Pinpoint the cell where the given text exists, returning its [x, y] midpoint coordinate. 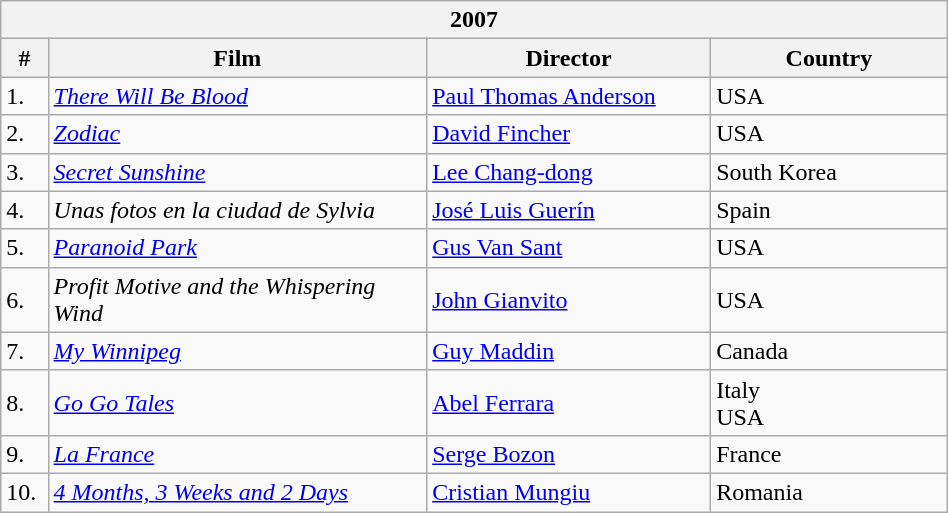
8. [24, 402]
Zodiac [238, 134]
Gus Van Sant [569, 248]
9. [24, 454]
Film [238, 58]
France [830, 454]
La France [238, 454]
South Korea [830, 172]
7. [24, 351]
Country [830, 58]
Romania [830, 492]
My Winnipeg [238, 351]
Lee Chang-dong [569, 172]
There Will Be Blood [238, 96]
1. [24, 96]
Paul Thomas Anderson [569, 96]
5. [24, 248]
2007 [474, 20]
Profit Motive and the Whispering Wind [238, 300]
# [24, 58]
Canada [830, 351]
Serge Bozon [569, 454]
4. [24, 210]
ItalyUSA [830, 402]
Secret Sunshine [238, 172]
Paranoid Park [238, 248]
Guy Maddin [569, 351]
6. [24, 300]
Spain [830, 210]
Unas fotos en la ciudad de Sylvia [238, 210]
Director [569, 58]
Go Go Tales [238, 402]
David Fincher [569, 134]
10. [24, 492]
4 Months, 3 Weeks and 2 Days [238, 492]
2. [24, 134]
Abel Ferrara [569, 402]
Cristian Mungiu [569, 492]
John Gianvito [569, 300]
3. [24, 172]
José Luis Guerín [569, 210]
